For the text-containing cell, return its midpoint in (X, Y) coordinate format. 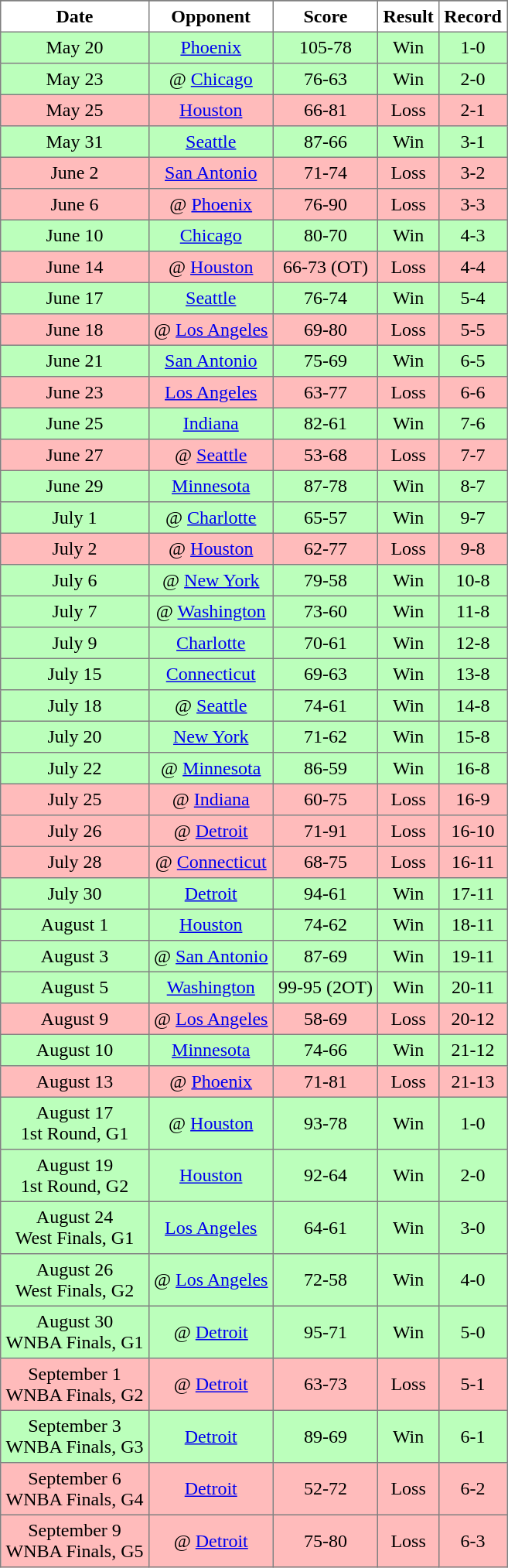
60-75 (325, 799)
July 2 (75, 548)
July 22 (75, 768)
63-73 (325, 1385)
5-1 (473, 1385)
June 14 (75, 267)
6-1 (473, 1436)
August 5 (75, 987)
7-7 (473, 455)
August 9 (75, 1019)
76-63 (325, 79)
@ Minnesota (210, 768)
76-74 (325, 298)
68-75 (325, 862)
69-63 (325, 674)
@ Charlotte (210, 518)
June 29 (75, 486)
July 28 (75, 862)
June 27 (75, 455)
74-62 (325, 924)
2-1 (473, 110)
72-58 (325, 1280)
@ Indiana (210, 799)
71-74 (325, 173)
9-8 (473, 548)
July 7 (75, 611)
5-0 (473, 1332)
3-0 (473, 1228)
16-8 (473, 768)
76-90 (325, 204)
87-78 (325, 486)
66-81 (325, 110)
17-11 (473, 893)
July 1 (75, 518)
75-69 (325, 360)
New York (210, 736)
79-58 (325, 580)
@ San Antonio (210, 956)
July 15 (75, 674)
21-12 (473, 1050)
May 20 (75, 47)
July 6 (75, 580)
June 18 (75, 330)
4-3 (473, 235)
5-4 (473, 298)
July 25 (75, 799)
Washington (210, 987)
4-4 (473, 267)
16-11 (473, 862)
August 13 (75, 1081)
5-5 (473, 330)
64-61 (325, 1228)
August 24 West Finals, G1 (75, 1228)
May 23 (75, 79)
June 17 (75, 298)
10-8 (473, 580)
89-69 (325, 1436)
June 25 (75, 423)
21-13 (473, 1081)
20-12 (473, 1019)
74-66 (325, 1050)
14-8 (473, 705)
7-6 (473, 423)
Result (408, 16)
August 26 West Finals, G2 (75, 1280)
94-61 (325, 893)
July 20 (75, 736)
6-5 (473, 360)
93-78 (325, 1123)
3-2 (473, 173)
4-0 (473, 1280)
August 30 WNBA Finals, G1 (75, 1332)
8-7 (473, 486)
June 6 (75, 204)
@ New York (210, 580)
Phoenix (210, 47)
71-62 (325, 736)
Charlotte (210, 643)
87-66 (325, 142)
13-8 (473, 674)
Chicago (210, 235)
18-11 (473, 924)
September 1 WNBA Finals, G2 (75, 1385)
16-9 (473, 799)
September 9 WNBA Finals, G5 (75, 1541)
69-80 (325, 330)
11-8 (473, 611)
3-3 (473, 204)
September 6 WNBA Finals, G4 (75, 1489)
6-3 (473, 1541)
99-95 (2OT) (325, 987)
May 31 (75, 142)
August 1 (75, 924)
6-6 (473, 392)
95-71 (325, 1332)
75-80 (325, 1541)
May 25 (75, 110)
12-8 (473, 643)
105-78 (325, 47)
Record (473, 16)
82-61 (325, 423)
92-64 (325, 1176)
Opponent (210, 16)
3-1 (473, 142)
53-68 (325, 455)
June 2 (75, 173)
@ Connecticut (210, 862)
August 3 (75, 956)
Score (325, 16)
9-7 (473, 518)
Connecticut (210, 674)
80-70 (325, 235)
71-81 (325, 1081)
73-60 (325, 611)
July 30 (75, 893)
19-11 (473, 956)
@ Washington (210, 611)
16-10 (473, 831)
66-73 (OT) (325, 267)
86-59 (325, 768)
Indiana (210, 423)
15-8 (473, 736)
65-57 (325, 518)
July 18 (75, 705)
6-2 (473, 1489)
20-11 (473, 987)
58-69 (325, 1019)
74-61 (325, 705)
September 3 WNBA Finals, G3 (75, 1436)
July 9 (75, 643)
August 17 1st Round, G1 (75, 1123)
June 10 (75, 235)
@ Chicago (210, 79)
62-77 (325, 548)
June 21 (75, 360)
August 10 (75, 1050)
July 26 (75, 831)
Date (75, 16)
August 19 1st Round, G2 (75, 1176)
June 23 (75, 392)
71-91 (325, 831)
63-77 (325, 392)
87-69 (325, 956)
52-72 (325, 1489)
70-61 (325, 643)
